Detect which cell encompasses the target text, then output its (x, y) center coordinate. 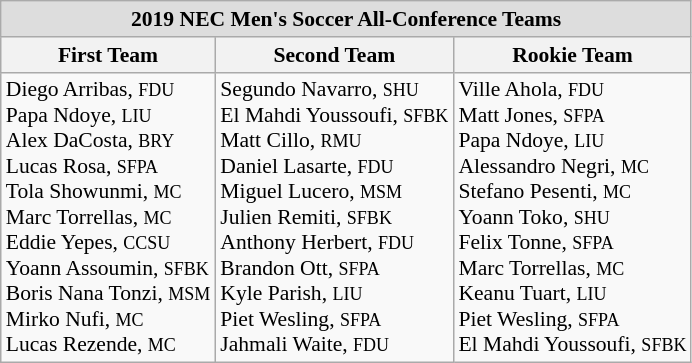
2019 NEC Men's Soccer All-Conference Teams (346, 19)
First Team (108, 55)
Second Team (334, 55)
Rookie Team (572, 55)
